Extract the (X, Y) coordinate from the center of the cell holding the provided text.  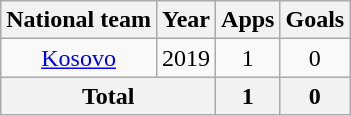
Total (108, 96)
Apps (248, 20)
National team (79, 20)
Kosovo (79, 58)
Goals (315, 20)
2019 (186, 58)
Year (186, 20)
